For the text-containing cell, return its midpoint in (x, y) coordinate format. 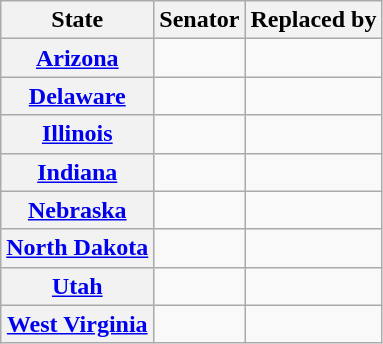
Utah (78, 286)
State (78, 20)
Senator (200, 20)
Arizona (78, 58)
Delaware (78, 96)
Illinois (78, 134)
North Dakota (78, 248)
West Virginia (78, 324)
Indiana (78, 172)
Nebraska (78, 210)
Replaced by (314, 20)
